Output the [X, Y] coordinate of the center of the cell containing the given text.  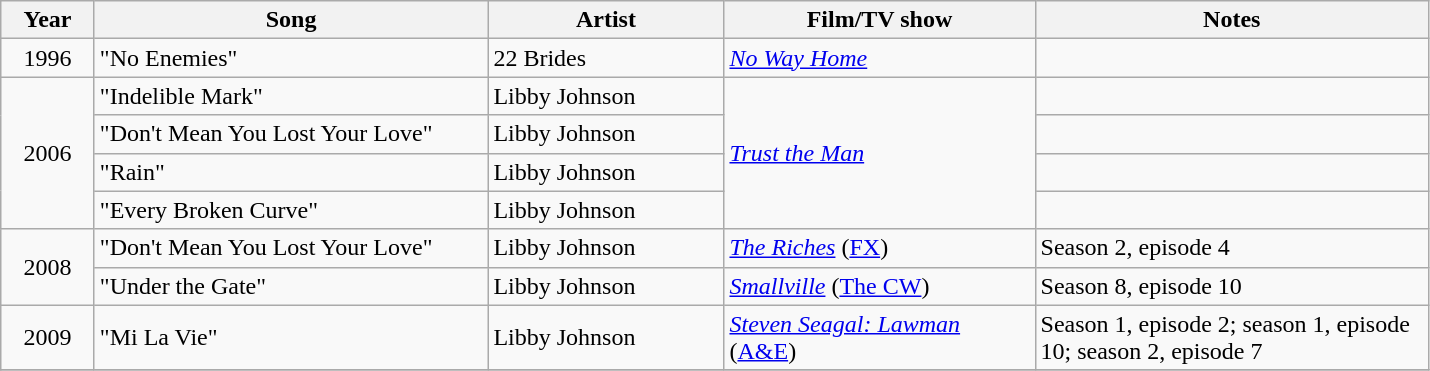
"Every Broken Curve" [291, 210]
The Riches (FX) [880, 248]
Steven Seagal: Lawman (A&E) [880, 338]
22 Brides [606, 58]
"Under the Gate" [291, 286]
Film/TV show [880, 20]
1996 [48, 58]
Smallville (The CW) [880, 286]
"Indelible Mark" [291, 96]
Trust the Man [880, 153]
Artist [606, 20]
Season 1, episode 2; season 1, episode 10; season 2, episode 7 [1232, 338]
Song [291, 20]
Notes [1232, 20]
"Rain" [291, 172]
"No Enemies" [291, 58]
Year [48, 20]
2008 [48, 267]
No Way Home [880, 58]
2006 [48, 153]
Season 2, episode 4 [1232, 248]
2009 [48, 338]
"Mi La Vie" [291, 338]
Season 8, episode 10 [1232, 286]
